Pinpoint the cell where the given text exists, returning its [x, y] midpoint coordinate. 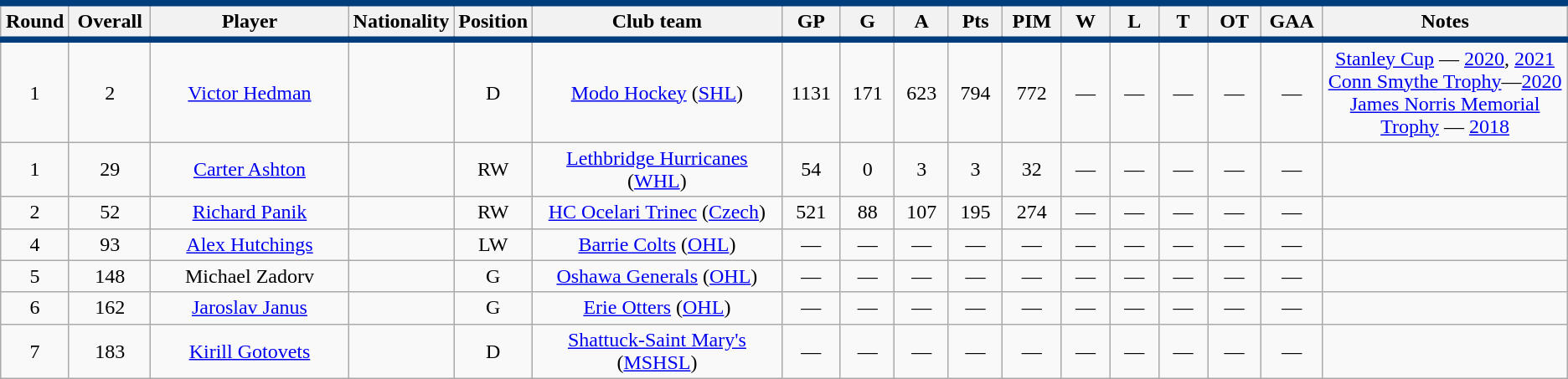
GP [811, 22]
Nationality [401, 22]
5 [35, 276]
Barrie Colts (OHL) [658, 244]
Overall [109, 22]
GAA [1292, 22]
52 [109, 213]
Kirill Gotovets [250, 351]
Club team [658, 22]
32 [1032, 169]
Alex Hutchings [250, 244]
Michael Zadorv [250, 276]
Victor Hedman [250, 91]
LW [493, 244]
6 [35, 308]
623 [921, 91]
Oshawa Generals (OHL) [658, 276]
0 [867, 169]
772 [1032, 91]
148 [109, 276]
107 [921, 213]
Notes [1445, 22]
93 [109, 244]
274 [1032, 213]
T [1183, 22]
54 [811, 169]
7 [35, 351]
183 [109, 351]
HC Ocelari Trinec (Czech) [658, 213]
171 [867, 91]
794 [975, 91]
Stanley Cup — 2020, 2021Conn Smythe Trophy—2020James Norris Memorial Trophy — 2018 [1445, 91]
L [1134, 22]
1131 [811, 91]
OT [1235, 22]
29 [109, 169]
Erie Otters (OHL) [658, 308]
162 [109, 308]
Player [250, 22]
PIM [1032, 22]
A [921, 22]
195 [975, 213]
Jaroslav Janus [250, 308]
W [1086, 22]
Modo Hockey (SHL) [658, 91]
88 [867, 213]
Pts [975, 22]
Richard Panik [250, 213]
Position [493, 22]
4 [35, 244]
Round [35, 22]
521 [811, 213]
Lethbridge Hurricanes (WHL) [658, 169]
Shattuck-Saint Mary's (MSHSL) [658, 351]
Carter Ashton [250, 169]
